Locate the cell with the specified text and output its [x, y] center coordinate. 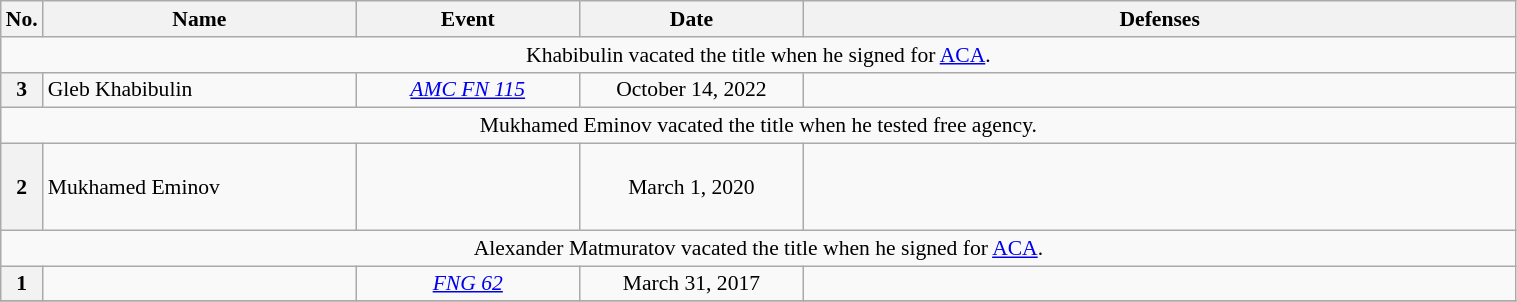
AMC FN 115 [468, 90]
Khabibulin vacated the title when he signed for ACA. [758, 55]
Defenses [1160, 19]
FNG 62 [468, 284]
Mukhamed Eminov [200, 188]
1 [22, 284]
Name [200, 19]
Gleb Khabibulin [200, 90]
Date [691, 19]
March 31, 2017 [691, 284]
Event [468, 19]
2 [22, 188]
Alexander Matmuratov vacated the title when he signed for ACA. [758, 248]
March 1, 2020 [691, 188]
Mukhamed Eminov vacated the title when he tested free agency. [758, 126]
3 [22, 90]
No. [22, 19]
October 14, 2022 [691, 90]
